Return [X, Y] of the center of cell containing provided text 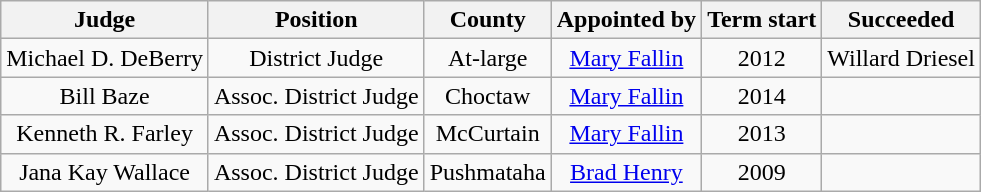
County [488, 20]
Michael D. DeBerry [105, 58]
McCurtain [488, 134]
Willard Driesel [902, 58]
2013 [762, 134]
Jana Kay Wallace [105, 172]
At-large [488, 58]
Succeeded [902, 20]
Judge [105, 20]
Kenneth R. Farley [105, 134]
Term start [762, 20]
Appointed by [626, 20]
District Judge [316, 58]
2012 [762, 58]
2009 [762, 172]
2014 [762, 96]
Bill Baze [105, 96]
Choctaw [488, 96]
Position [316, 20]
Pushmataha [488, 172]
Brad Henry [626, 172]
